Identify which cell holds the provided text, then report its [X, Y] central coordinate. 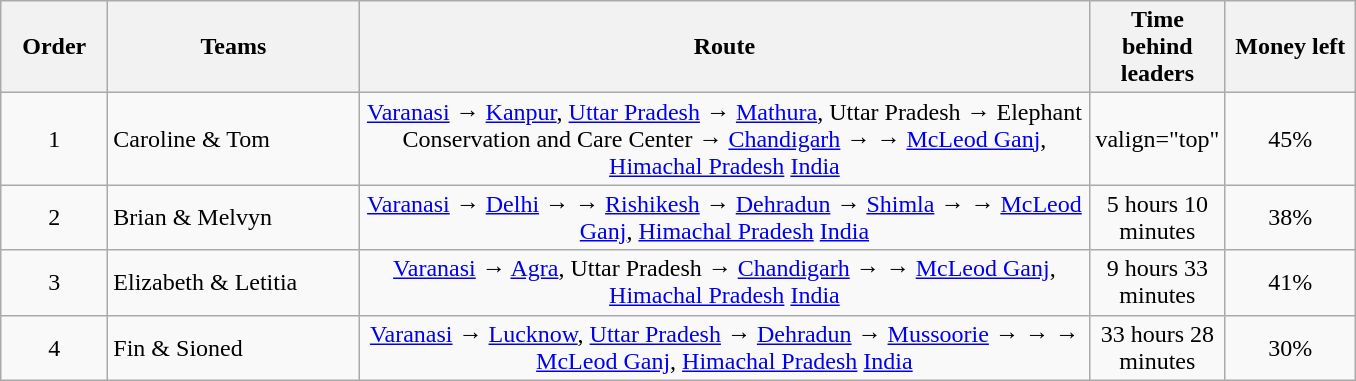
Brian & Melvyn [234, 218]
valign="top" [1158, 139]
9 hours 33 minutes [1158, 282]
30% [1290, 348]
Teams [234, 47]
Time behind leaders [1158, 47]
3 [54, 282]
Money left [1290, 47]
38% [1290, 218]
Route [724, 47]
45% [1290, 139]
Varanasi → Delhi → → Rishikesh → Dehradun → Shimla → → McLeod Ganj, Himachal Pradesh India [724, 218]
2 [54, 218]
41% [1290, 282]
Fin & Sioned [234, 348]
Elizabeth & Letitia [234, 282]
Varanasi → Lucknow, Uttar Pradesh → Dehradun → Mussoorie → → → McLeod Ganj, Himachal Pradesh India [724, 348]
Order [54, 47]
5 hours 10 minutes [1158, 218]
1 [54, 139]
Varanasi → Agra, Uttar Pradesh → Chandigarh → → McLeod Ganj, Himachal Pradesh India [724, 282]
4 [54, 348]
Caroline & Tom [234, 139]
33 hours 28 minutes [1158, 348]
